For the text-containing cell, return its midpoint in [X, Y] coordinate format. 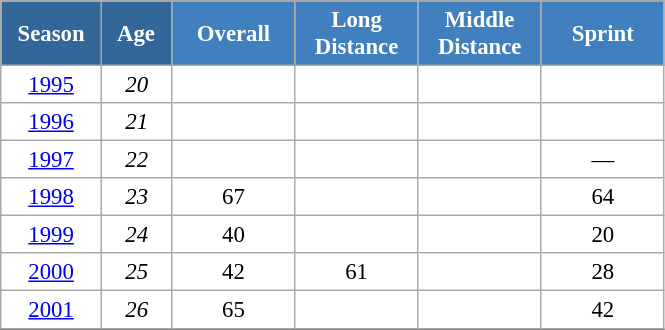
25 [136, 273]
67 [234, 197]
Middle Distance [480, 34]
22 [136, 160]
Sprint [602, 34]
26 [136, 310]
40 [234, 235]
Season [52, 34]
28 [602, 273]
1996 [52, 122]
2000 [52, 273]
1999 [52, 235]
23 [136, 197]
21 [136, 122]
Overall [234, 34]
24 [136, 235]
1998 [52, 197]
65 [234, 310]
Age [136, 34]
Long Distance [356, 34]
— [602, 160]
61 [356, 273]
1997 [52, 160]
64 [602, 197]
2001 [52, 310]
1995 [52, 85]
